Return the (X, Y) coordinate for the center point of the cell that contains the specified text.  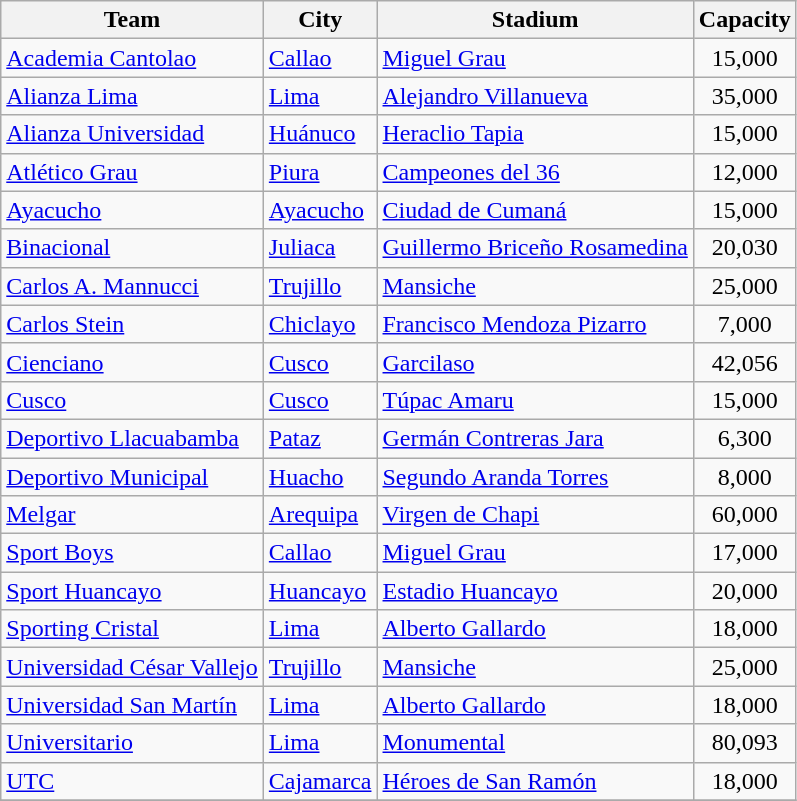
Arequipa (320, 515)
Francisco Mendoza Pizarro (535, 324)
Garcilaso (535, 362)
Deportivo Municipal (132, 477)
Sport Boys (132, 553)
Universidad San Martín (132, 705)
Team (132, 20)
6,300 (744, 438)
Alianza Universidad (132, 134)
Stadium (535, 20)
20,000 (744, 591)
Alejandro Villanueva (535, 96)
Monumental (535, 743)
Segundo Aranda Torres (535, 477)
7,000 (744, 324)
Binacional (132, 248)
Germán Contreras Jara (535, 438)
Cienciano (132, 362)
Piura (320, 172)
City (320, 20)
Ciudad de Cumaná (535, 210)
Academia Cantolao (132, 58)
Cajamarca (320, 781)
Melgar (132, 515)
Héroes de San Ramón (535, 781)
Sporting Cristal (132, 629)
Guillermo Briceño Rosamedina (535, 248)
Alianza Lima (132, 96)
Pataz (320, 438)
Universidad César Vallejo (132, 667)
Campeones del 36 (535, 172)
8,000 (744, 477)
Deportivo Llacuabamba (132, 438)
60,000 (744, 515)
Chiclayo (320, 324)
Juliaca (320, 248)
80,093 (744, 743)
Estadio Huancayo (535, 591)
Huánuco (320, 134)
Huacho (320, 477)
Carlos Stein (132, 324)
Sport Huancayo (132, 591)
Capacity (744, 20)
UTC (132, 781)
20,030 (744, 248)
Universitario (132, 743)
12,000 (744, 172)
Atlético Grau (132, 172)
Heraclio Tapia (535, 134)
Huancayo (320, 591)
Virgen de Chapi (535, 515)
35,000 (744, 96)
42,056 (744, 362)
17,000 (744, 553)
Túpac Amaru (535, 400)
Carlos A. Mannucci (132, 286)
